Locate the cell with the specified text and output its (X, Y) center coordinate. 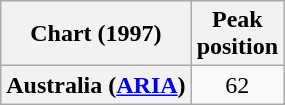
62 (237, 85)
Chart (1997) (96, 34)
Australia (ARIA) (96, 85)
Peakposition (237, 34)
